Return the (X, Y) coordinate for the center point of the cell that contains the specified text.  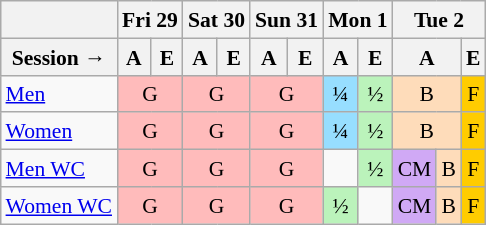
Women (60, 130)
Men (60, 94)
Fri 29 (150, 20)
Sat 30 (216, 20)
Sun 31 (286, 20)
Women WC (60, 204)
Men WC (60, 168)
Session → (60, 56)
Tue 2 (440, 20)
Mon 1 (358, 20)
